From the cell containing the given text, extract its center point as [x, y] coordinate. 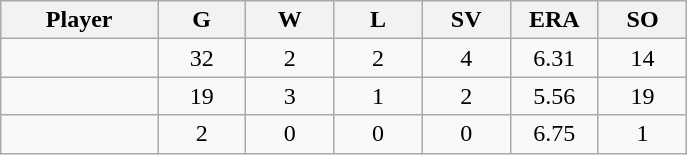
4 [466, 58]
5.56 [554, 96]
14 [642, 58]
SO [642, 20]
SV [466, 20]
W [290, 20]
ERA [554, 20]
G [202, 20]
L [378, 20]
6.31 [554, 58]
6.75 [554, 134]
3 [290, 96]
Player [80, 20]
32 [202, 58]
